Identify which cell holds the provided text, then report its (X, Y) central coordinate. 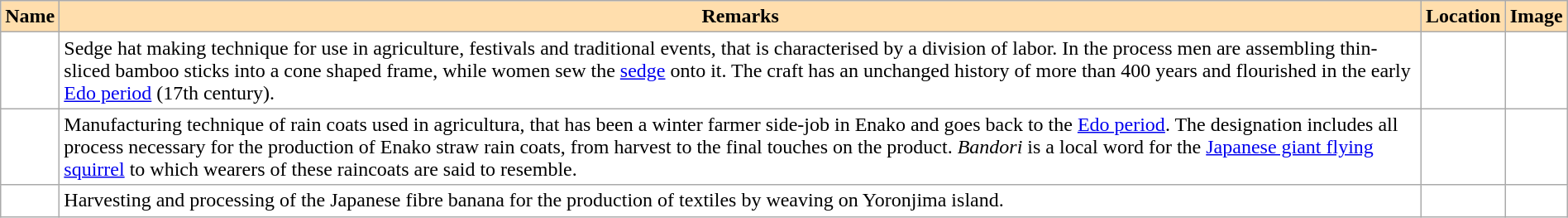
Remarks (741, 17)
Location (1463, 17)
Name (30, 17)
Harvesting and processing of the Japanese fibre banana for the production of textiles by weaving on Yoronjima island. (741, 201)
Image (1537, 17)
